Return the (X, Y) coordinate for the center point of the cell that contains the specified text.  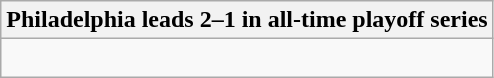
Philadelphia leads 2–1 in all-time playoff series (247, 20)
